Return the [X, Y] coordinate for the center point of the cell that contains the specified text.  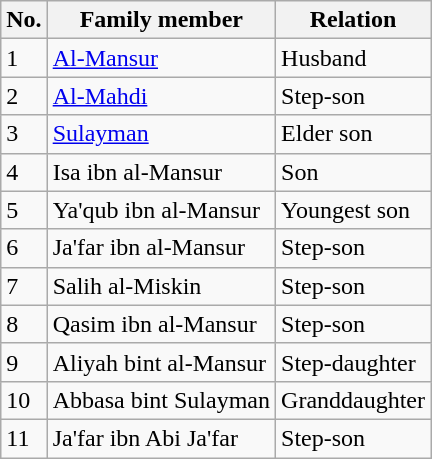
8 [24, 324]
Elder son [354, 134]
Qasim ibn al-Mansur [161, 324]
No. [24, 20]
Husband [354, 58]
Abbasa bint Sulayman [161, 400]
Salih al-Miskin [161, 286]
9 [24, 362]
Al-Mansur [161, 58]
Ja'far ibn Abi Ja'far [161, 438]
11 [24, 438]
Ja'far ibn al-Mansur [161, 248]
Sulayman [161, 134]
7 [24, 286]
2 [24, 96]
10 [24, 400]
3 [24, 134]
6 [24, 248]
Relation [354, 20]
Family member [161, 20]
Step-daughter [354, 362]
1 [24, 58]
Youngest son [354, 210]
Ya'qub ibn al-Mansur [161, 210]
Aliyah bint al-Mansur [161, 362]
Al-Mahdi [161, 96]
Son [354, 172]
4 [24, 172]
Isa ibn al-Mansur [161, 172]
Granddaughter [354, 400]
5 [24, 210]
